Scan for the cell matching the given text and deliver its (x, y) coordinate at center. 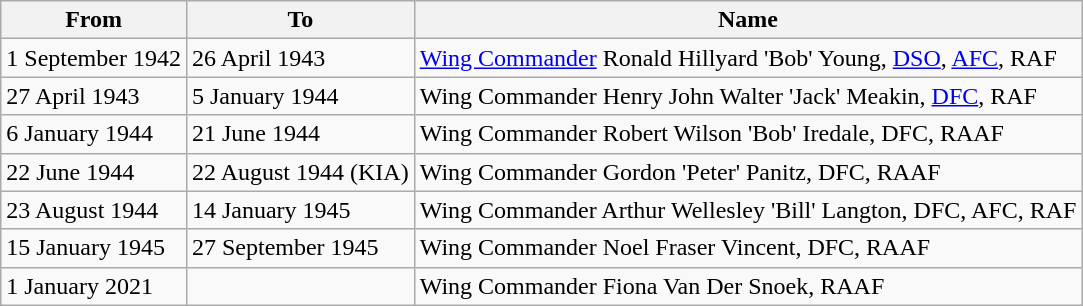
Wing Commander Arthur Wellesley 'Bill' Langton, DFC, AFC, RAF (748, 210)
15 January 1945 (94, 248)
Name (748, 20)
14 January 1945 (300, 210)
27 September 1945 (300, 248)
Wing Commander Robert Wilson 'Bob' Iredale, DFC, RAAF (748, 134)
21 June 1944 (300, 134)
1 January 2021 (94, 286)
6 January 1944 (94, 134)
22 June 1944 (94, 172)
23 August 1944 (94, 210)
Wing Commander Gordon 'Peter' Panitz, DFC, RAAF (748, 172)
From (94, 20)
1 September 1942 (94, 58)
Wing Commander Henry John Walter 'Jack' Meakin, DFC, RAF (748, 96)
Wing Commander Fiona Van Der Snoek, RAAF (748, 286)
Wing Commander Ronald Hillyard 'Bob' Young, DSO, AFC, RAF (748, 58)
Wing Commander Noel Fraser Vincent, DFC, RAAF (748, 248)
5 January 1944 (300, 96)
To (300, 20)
22 August 1944 (KIA) (300, 172)
27 April 1943 (94, 96)
26 April 1943 (300, 58)
